Search for the cell housing the specified text and yield its [X, Y] center coordinate. 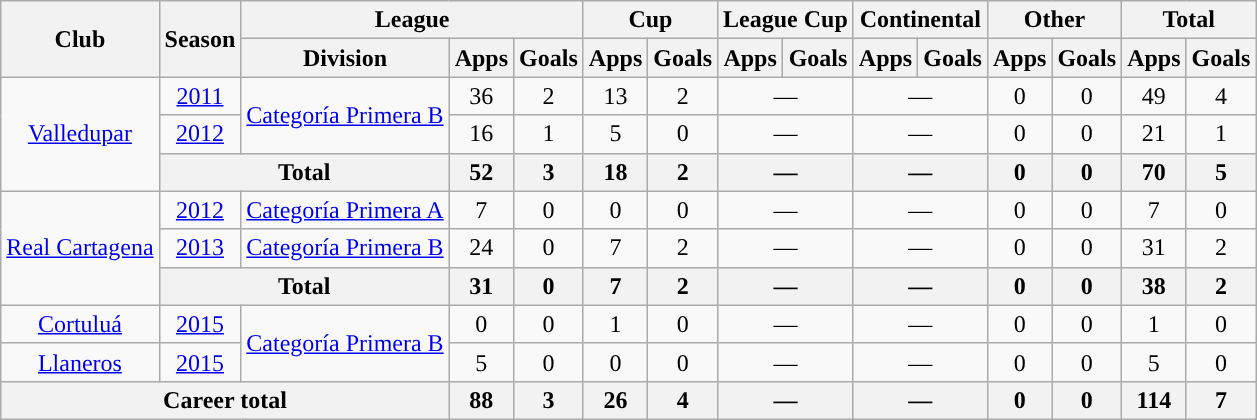
38 [1154, 286]
Categoría Primera A [345, 210]
League [412, 20]
36 [481, 96]
24 [481, 248]
26 [615, 400]
114 [1154, 400]
Real Cartagena [80, 248]
League Cup [786, 20]
18 [615, 172]
52 [481, 172]
88 [481, 400]
Club [80, 39]
Career total [225, 400]
Other [1054, 20]
2011 [200, 96]
13 [615, 96]
Division [345, 58]
Llaneros [80, 362]
2013 [200, 248]
Continental [920, 20]
Cup [650, 20]
Cortuluá [80, 324]
70 [1154, 172]
16 [481, 134]
21 [1154, 134]
Season [200, 39]
Valledupar [80, 134]
49 [1154, 96]
